Return [X, Y] of the center of cell containing provided text 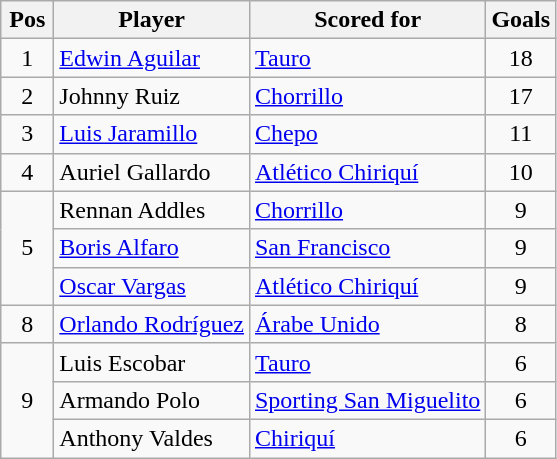
2 [28, 96]
Rennan Addles [152, 210]
11 [521, 134]
Luis Escobar [152, 362]
Luis Jaramillo [152, 134]
17 [521, 96]
Árabe Unido [367, 324]
4 [28, 172]
Oscar Vargas [152, 286]
Auriel Gallardo [152, 172]
1 [28, 58]
Player [152, 20]
Edwin Aguilar [152, 58]
10 [521, 172]
Johnny Ruiz [152, 96]
3 [28, 134]
Anthony Valdes [152, 438]
Goals [521, 20]
Chiriquí [367, 438]
Orlando Rodríguez [152, 324]
San Francisco [367, 248]
Boris Alfaro [152, 248]
Sporting San Miguelito [367, 400]
Chepo [367, 134]
Scored for [367, 20]
Armando Polo [152, 400]
Pos [28, 20]
5 [28, 248]
18 [521, 58]
